Output the (X, Y) coordinate of the center of the cell containing the given text.  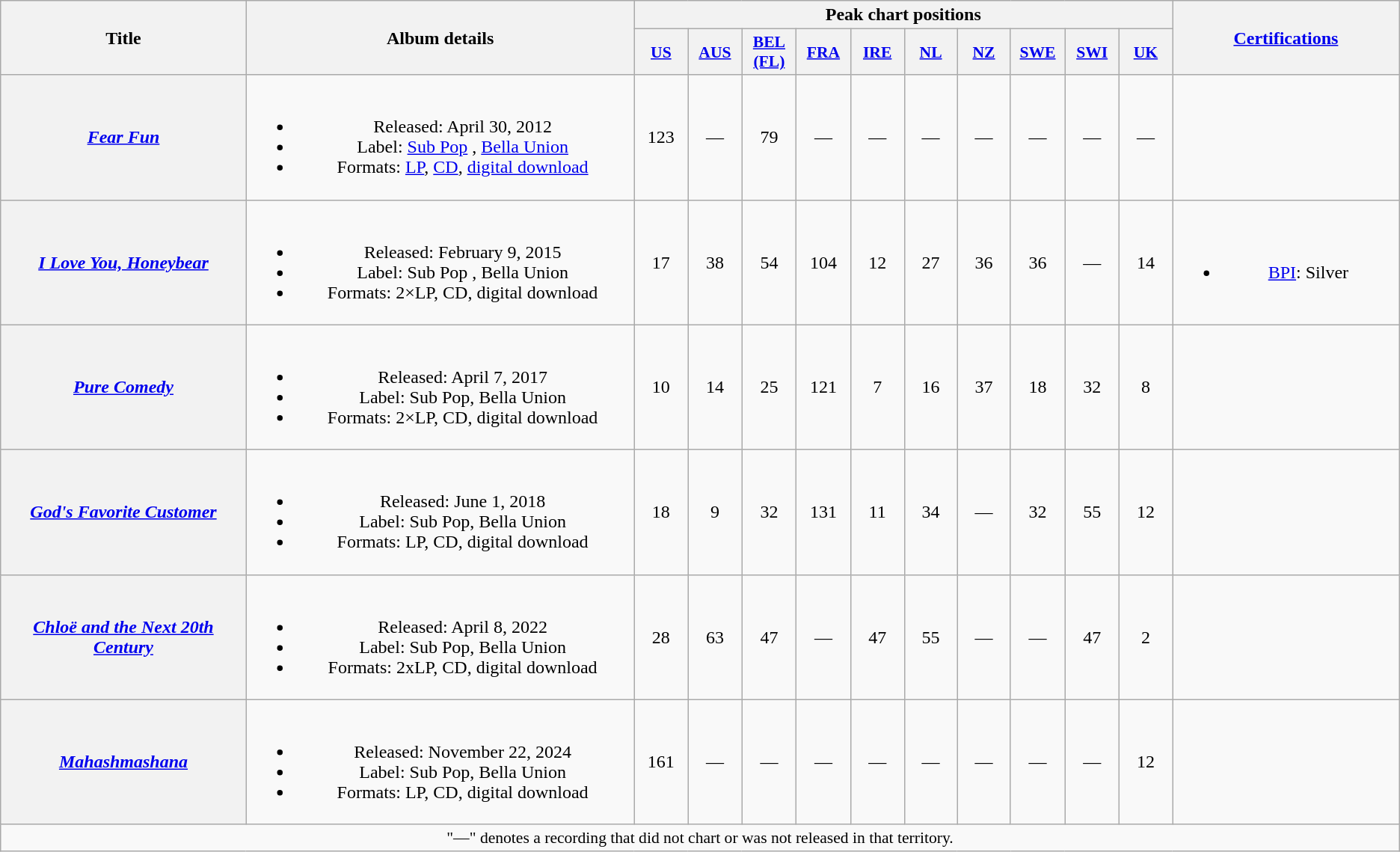
123 (661, 138)
Released: April 30, 2012 Label: Sub Pop , Bella Union Formats: LP, CD, digital download (440, 138)
27 (930, 262)
Released: April 8, 2022Label: Sub Pop, Bella UnionFormats: 2xLP, CD, digital download (440, 637)
161 (661, 761)
2 (1146, 637)
54 (769, 262)
Fear Fun (123, 138)
God's Favorite Customer (123, 512)
Mahashmashana (123, 761)
Released: November 22, 2024Label: Sub Pop, Bella UnionFormats: LP, CD, digital download (440, 761)
Title (123, 37)
7 (877, 387)
NZ (984, 52)
Released: February 9, 2015 Label: Sub Pop , Bella Union Formats: 2×LP, CD, digital download (440, 262)
Certifications (1286, 37)
8 (1146, 387)
BEL(FL) (769, 52)
SWI (1092, 52)
SWE (1038, 52)
25 (769, 387)
I Love You, Honeybear (123, 262)
Released: June 1, 2018Label: Sub Pop, Bella UnionFormats: LP, CD, digital download (440, 512)
104 (824, 262)
79 (769, 138)
28 (661, 637)
UK (1146, 52)
BPI: Silver (1286, 262)
Chloë and the Next 20th Century (123, 637)
37 (984, 387)
34 (930, 512)
IRE (877, 52)
38 (715, 262)
NL (930, 52)
US (661, 52)
10 (661, 387)
Released: April 7, 2017Label: Sub Pop, Bella UnionFormats: 2×LP, CD, digital download (440, 387)
Peak chart positions (903, 15)
AUS (715, 52)
"—" denotes a recording that did not chart or was not released in that territory. (700, 838)
Album details (440, 37)
Pure Comedy (123, 387)
121 (824, 387)
11 (877, 512)
16 (930, 387)
63 (715, 637)
FRA (824, 52)
9 (715, 512)
17 (661, 262)
131 (824, 512)
